Pinpoint the cell where the given text exists, returning its [X, Y] midpoint coordinate. 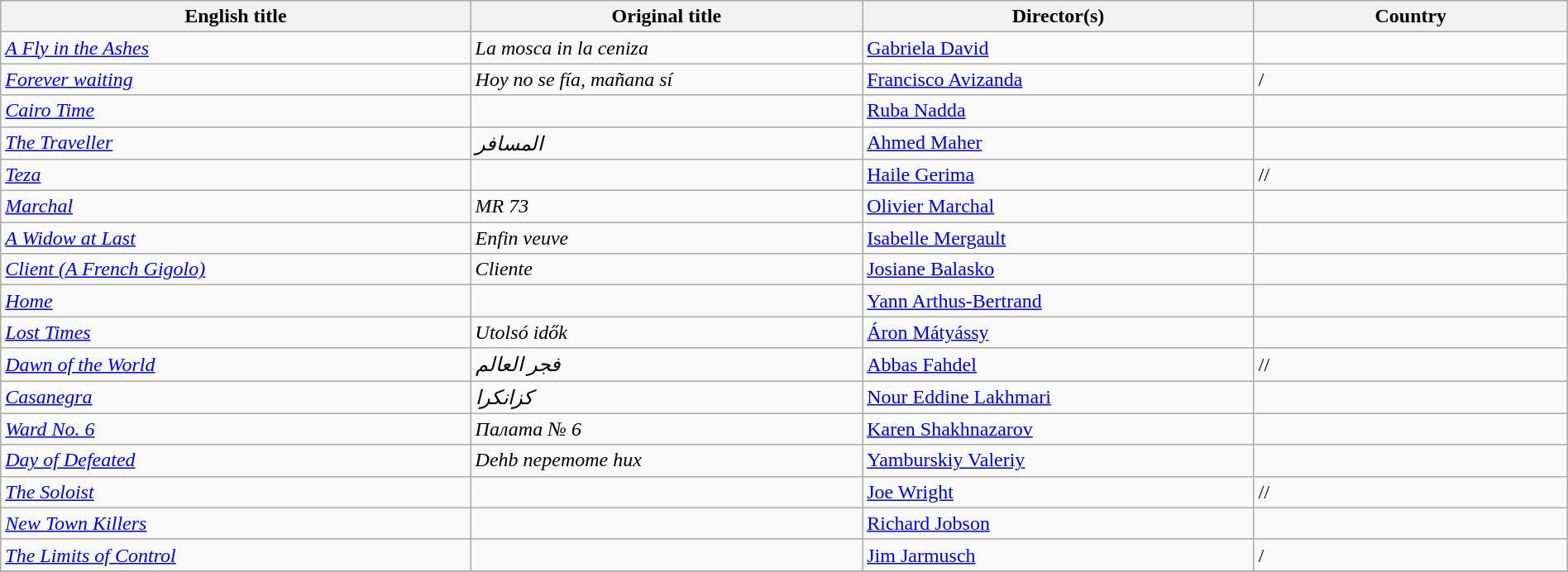
English title [236, 17]
Country [1411, 17]
Director(s) [1059, 17]
Ruba Nadda [1059, 111]
Joe Wright [1059, 492]
Hoy no se fía, mañana sí [667, 79]
Isabelle Mergault [1059, 238]
Jim Jarmusch [1059, 555]
A Widow at Last [236, 238]
New Town Killers [236, 523]
Josiane Balasko [1059, 269]
Abbas Fahdel [1059, 365]
Client (A French Gigolo) [236, 269]
Yann Arthus-Bertrand [1059, 301]
The Limits of Control [236, 555]
Gabriela David [1059, 48]
Áron Mátyássy [1059, 332]
Francisco Avizanda [1059, 79]
Day of Defeated [236, 460]
Karen Shakhnazarov [1059, 429]
Home [236, 301]
Nour Eddine Lakhmari [1059, 397]
Dawn of the World [236, 365]
Casanegra [236, 397]
Richard Jobson [1059, 523]
A Fly in the Ashes [236, 48]
MR 73 [667, 207]
Ward No. 6 [236, 429]
المسافر [667, 143]
Teza [236, 175]
Olivier Marchal [1059, 207]
Enfin veuve [667, 238]
فجر العالم [667, 365]
La mosca in la ceniza [667, 48]
Yamburskiy Valeriy [1059, 460]
Cairo Time [236, 111]
Original title [667, 17]
Haile Gerima [1059, 175]
Utolsó idők [667, 332]
Палата № 6 [667, 429]
كزانكرا [667, 397]
Cliente [667, 269]
Dehb nepemome hux [667, 460]
The Soloist [236, 492]
The Traveller [236, 143]
Forever waiting [236, 79]
Lost Times [236, 332]
Marchal [236, 207]
Ahmed Maher [1059, 143]
